For the text-containing cell, return its midpoint in (x, y) coordinate format. 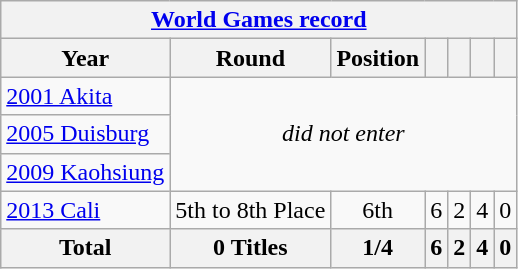
Total (86, 248)
6th (378, 210)
Year (86, 58)
2001 Akita (86, 96)
2005 Duisburg (86, 134)
2009 Kaohsiung (86, 172)
5th to 8th Place (250, 210)
1/4 (378, 248)
0 Titles (250, 248)
2013 Cali (86, 210)
Round (250, 58)
Position (378, 58)
World Games record (259, 20)
did not enter (344, 134)
